Pinpoint the cell where the given text exists, returning its [x, y] midpoint coordinate. 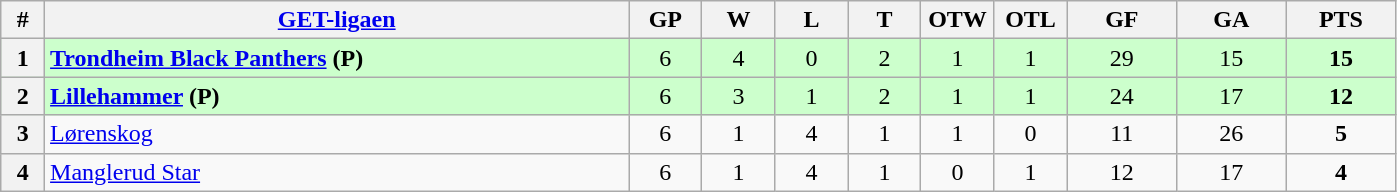
T [884, 20]
L [812, 20]
Manglerud Star [337, 172]
OTW [958, 20]
5 [1341, 134]
11 [1122, 134]
29 [1122, 58]
GF [1122, 20]
Lillehammer (P) [337, 96]
26 [1232, 134]
Trondheim Black Panthers (P) [337, 58]
GA [1232, 20]
# [23, 20]
GP [666, 20]
W [738, 20]
OTL [1030, 20]
24 [1122, 96]
Lørenskog [337, 134]
GET-ligaen [337, 20]
PTS [1341, 20]
